Return the (x, y) coordinate for the center point of the cell that contains the specified text.  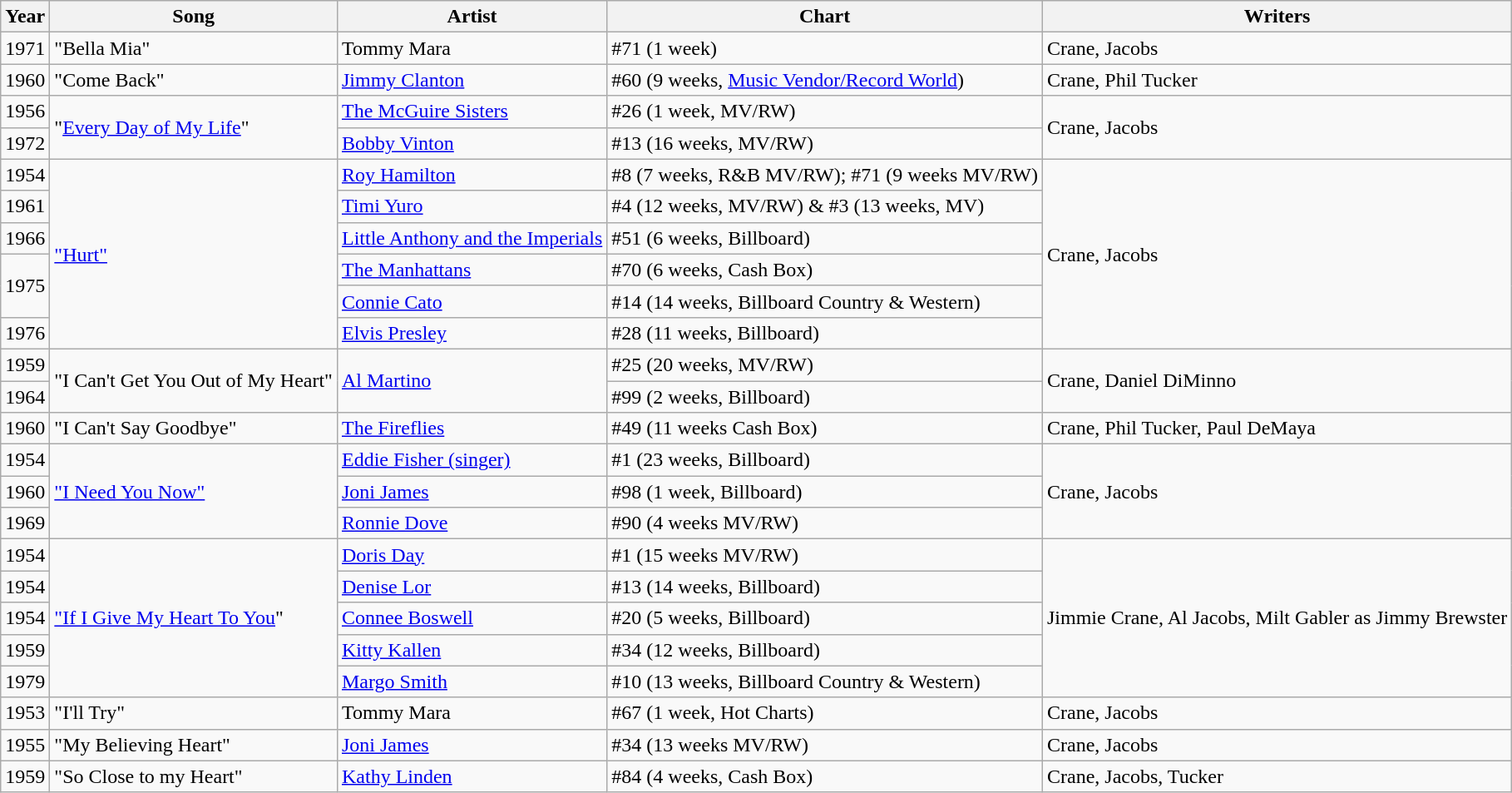
Crane, Phil Tucker (1277, 80)
#60 (9 weeks, Music Vendor/Record World) (825, 80)
"Come Back" (194, 80)
Doris Day (472, 555)
#4 (12 weeks, MV/RW) & #3 (13 weeks, MV) (825, 206)
Denise Lor (472, 587)
1969 (25, 523)
1971 (25, 48)
#1 (23 weeks, Billboard) (825, 460)
#99 (2 weeks, Billboard) (825, 397)
Crane, Daniel DiMinno (1277, 380)
#26 (1 week, MV/RW) (825, 112)
Ronnie Dove (472, 523)
#51 (6 weeks, Billboard) (825, 238)
The Fireflies (472, 429)
Chart (825, 17)
Connee Boswell (472, 618)
"If I Give My Heart To You" (194, 618)
Crane, Phil Tucker, Paul DeMaya (1277, 429)
Jimmie Crane, Al Jacobs, Milt Gabler as Jimmy Brewster (1277, 618)
1964 (25, 397)
Bobby Vinton (472, 143)
The McGuire Sisters (472, 112)
#25 (20 weeks, MV/RW) (825, 364)
#84 (4 weeks, Cash Box) (825, 776)
Year (25, 17)
"I'll Try" (194, 713)
Crane, Jacobs, Tucker (1277, 776)
1975 (25, 285)
1966 (25, 238)
Little Anthony and the Imperials (472, 238)
Al Martino (472, 380)
#49 (11 weeks Cash Box) (825, 429)
Song (194, 17)
#14 (14 weeks, Billboard Country & Western) (825, 301)
"Bella Mia" (194, 48)
#70 (6 weeks, Cash Box) (825, 270)
"My Believing Heart" (194, 745)
#98 (1 week, Billboard) (825, 492)
Margo Smith (472, 681)
1955 (25, 745)
#1 (15 weeks MV/RW) (825, 555)
#8 (7 weeks, R&B MV/RW); #71 (9 weeks MV/RW) (825, 175)
1956 (25, 112)
#28 (11 weeks, Billboard) (825, 333)
Eddie Fisher (singer) (472, 460)
Roy Hamilton (472, 175)
1953 (25, 713)
1979 (25, 681)
#67 (1 week, Hot Charts) (825, 713)
Jimmy Clanton (472, 80)
"I Need You Now" (194, 492)
#20 (5 weeks, Billboard) (825, 618)
#13 (16 weeks, MV/RW) (825, 143)
"Every Day of My Life" (194, 127)
Writers (1277, 17)
Artist (472, 17)
Timi Yuro (472, 206)
1972 (25, 143)
"I Can't Get You Out of My Heart" (194, 380)
Elvis Presley (472, 333)
"I Can't Say Goodbye" (194, 429)
#10 (13 weeks, Billboard Country & Western) (825, 681)
Kathy Linden (472, 776)
#34 (13 weeks MV/RW) (825, 745)
1976 (25, 333)
The Manhattans (472, 270)
Connie Cato (472, 301)
"So Close to my Heart" (194, 776)
"Hurt" (194, 254)
#13 (14 weeks, Billboard) (825, 587)
#71 (1 week) (825, 48)
#90 (4 weeks MV/RW) (825, 523)
Kitty Kallen (472, 650)
1961 (25, 206)
#34 (12 weeks, Billboard) (825, 650)
